Find where the given text appears and provide that cell's center as (X, Y) coordinate. 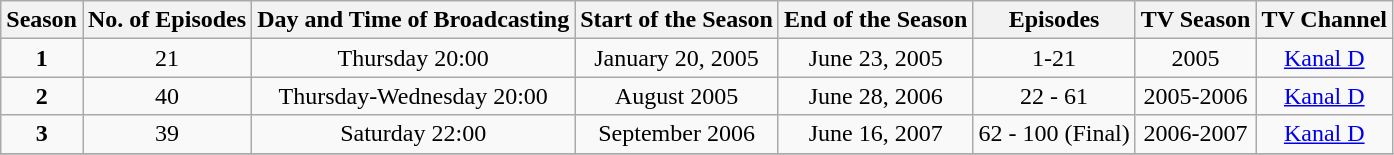
TV Season (1196, 20)
2005-2006 (1196, 96)
39 (166, 134)
2005 (1196, 58)
June 28, 2006 (875, 96)
June 16, 2007 (875, 134)
Saturday 22:00 (414, 134)
No. of Episodes (166, 20)
September 2006 (677, 134)
21 (166, 58)
August 2005 (677, 96)
January 20, 2005 (677, 58)
Episodes (1054, 20)
TV Channel (1324, 20)
June 23, 2005 (875, 58)
1 (42, 58)
3 (42, 134)
62 - 100 (Final) (1054, 134)
1-21 (1054, 58)
End of the Season (875, 20)
2006-2007 (1196, 134)
40 (166, 96)
2 (42, 96)
Day and Time of Broadcasting (414, 20)
Thursday 20:00 (414, 58)
Thursday-Wednesday 20:00 (414, 96)
22 - 61 (1054, 96)
Season (42, 20)
Start of the Season (677, 20)
